Extract the (x, y) coordinate from the center of the cell holding the provided text.  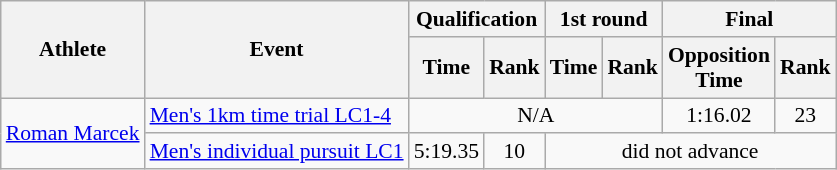
1:16.02 (719, 116)
Men's 1km time trial LC1-4 (277, 116)
Roman Marcek (73, 134)
Athlete (73, 50)
did not advance (690, 152)
1st round (604, 19)
23 (806, 116)
N/A (536, 116)
Event (277, 50)
OppositionTime (719, 68)
Qualification (477, 19)
5:19.35 (446, 152)
10 (514, 152)
Final (750, 19)
Men's individual pursuit LC1 (277, 152)
